Return [X, Y] of the center of cell containing provided text 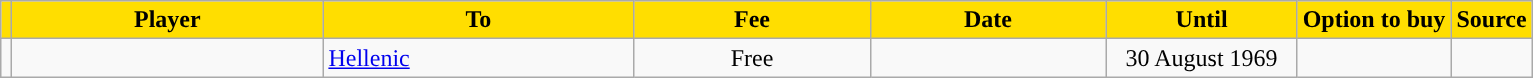
Date [988, 20]
To [478, 20]
30 August 1969 [1202, 58]
Hellenic [478, 58]
Player [168, 20]
Until [1202, 20]
Source [1492, 20]
Fee [752, 20]
Free [752, 58]
Option to buy [1374, 20]
